Provide the [x, y] coordinate of the cell's center where the given text is located.  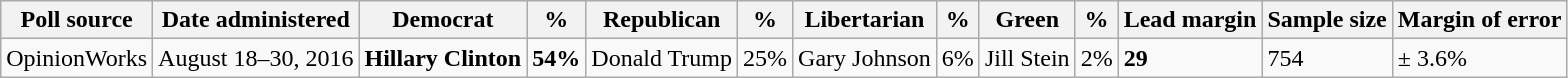
Republican [662, 20]
Donald Trump [662, 58]
Lead margin [1190, 20]
Margin of error [1480, 20]
Jill Stein [1027, 58]
OpinionWorks [77, 58]
25% [766, 58]
2% [1096, 58]
Date administered [256, 20]
August 18–30, 2016 [256, 58]
Green [1027, 20]
Libertarian [865, 20]
Sample size [1327, 20]
54% [556, 58]
29 [1190, 58]
± 3.6% [1480, 58]
6% [958, 58]
Hillary Clinton [443, 58]
Democrat [443, 20]
Poll source [77, 20]
754 [1327, 58]
Gary Johnson [865, 58]
